Determine the [x, y] coordinate at the center of the cell enclosing the given text.  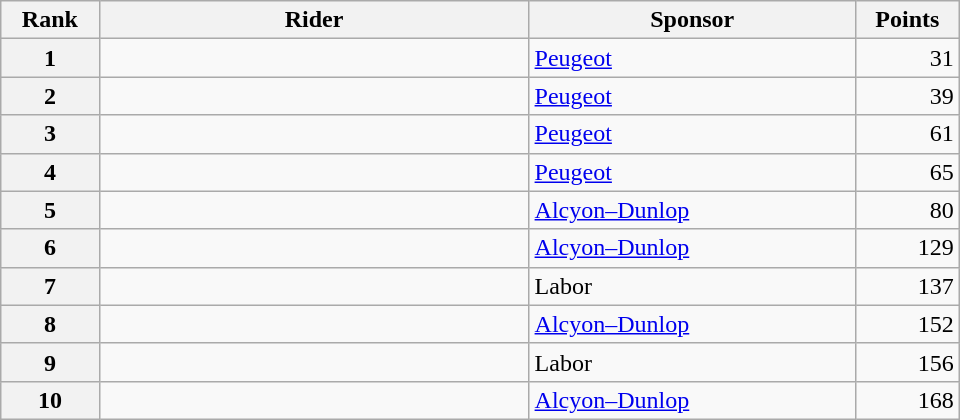
8 [50, 324]
31 [907, 58]
4 [50, 172]
Rider [314, 20]
9 [50, 362]
61 [907, 134]
156 [907, 362]
Sponsor [692, 20]
Rank [50, 20]
129 [907, 248]
39 [907, 96]
80 [907, 210]
6 [50, 248]
10 [50, 400]
1 [50, 58]
168 [907, 400]
65 [907, 172]
152 [907, 324]
3 [50, 134]
Points [907, 20]
5 [50, 210]
7 [50, 286]
2 [50, 96]
137 [907, 286]
